Output the (X, Y) coordinate of the center of the cell containing the given text.  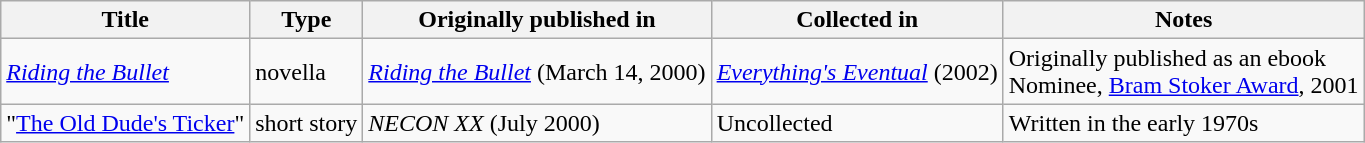
Type (306, 20)
Collected in (857, 20)
Notes (1184, 20)
Title (126, 20)
Riding the Bullet (March 14, 2000) (537, 72)
short story (306, 123)
Riding the Bullet (126, 72)
Originally published in (537, 20)
novella (306, 72)
Originally published as an ebookNominee, Bram Stoker Award, 2001 (1184, 72)
Uncollected (857, 123)
Written in the early 1970s (1184, 123)
NECON XX (July 2000) (537, 123)
"The Old Dude's Ticker" (126, 123)
Everything's Eventual (2002) (857, 72)
